Determine the (x, y) coordinate at the center of the cell enclosing the given text.  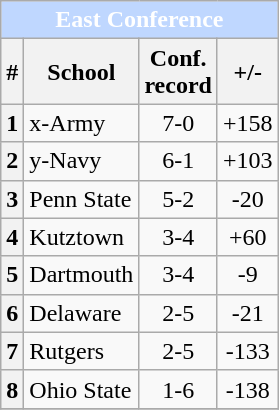
Ohio State (82, 389)
East Conference (140, 20)
6-1 (178, 161)
-9 (248, 275)
y-Navy (82, 161)
6 (12, 313)
Dartmouth (82, 275)
5-2 (178, 199)
Conf. record (178, 72)
7 (12, 351)
+/- (248, 72)
# (12, 72)
Kutztown (82, 237)
Rutgers (82, 351)
3 (12, 199)
Penn State (82, 199)
-20 (248, 199)
7-0 (178, 123)
x-Army (82, 123)
-133 (248, 351)
+158 (248, 123)
4 (12, 237)
8 (12, 389)
+103 (248, 161)
+60 (248, 237)
5 (12, 275)
-138 (248, 389)
Delaware (82, 313)
-21 (248, 313)
1 (12, 123)
School (82, 72)
2 (12, 161)
1-6 (178, 389)
